Pinpoint the cell where the given text exists, returning its (X, Y) midpoint coordinate. 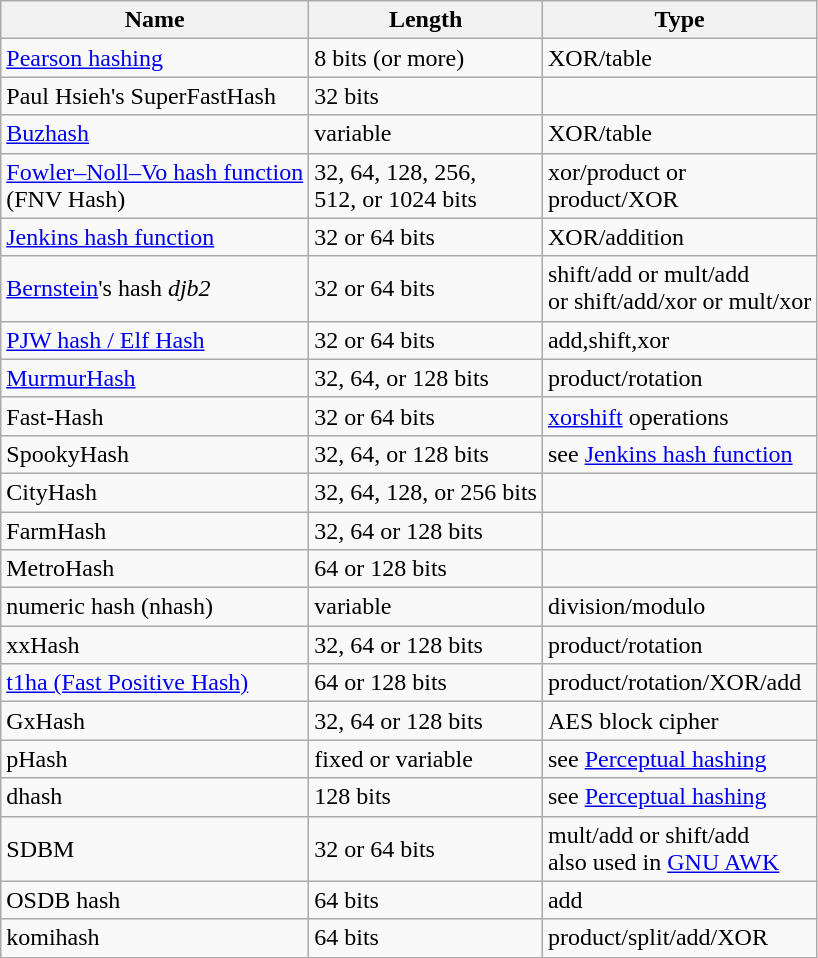
MurmurHash (155, 378)
xorshift operations (679, 416)
128 bits (426, 797)
32, 64, 128, or 256 bits (426, 492)
XOR/addition (679, 237)
Type (679, 20)
32 bits (426, 96)
xxHash (155, 645)
Bernstein's hash djb2 (155, 288)
mult/add or shift/add also used in GNU AWK (679, 848)
AES block cipher (679, 721)
add,shift,xor (679, 340)
PJW hash / Elf Hash (155, 340)
product/split/add/XOR (679, 938)
GxHash (155, 721)
OSDB hash (155, 900)
pHash (155, 759)
numeric hash (nhash) (155, 607)
Buzhash (155, 134)
shift/add or mult/add or shift/add/xor or mult/xor (679, 288)
SpookyHash (155, 454)
CityHash (155, 492)
Pearson hashing (155, 58)
dhash (155, 797)
Fowler–Noll–Vo hash function(FNV Hash) (155, 186)
MetroHash (155, 569)
Paul Hsieh's SuperFastHash (155, 96)
Length (426, 20)
8 bits (or more) (426, 58)
fixed or variable (426, 759)
32, 64, 128, 256, 512, or 1024 bits (426, 186)
division/modulo (679, 607)
Jenkins hash function (155, 237)
add (679, 900)
t1ha (Fast Positive Hash) (155, 683)
FarmHash (155, 531)
see Jenkins hash function (679, 454)
SDBM (155, 848)
product/rotation/XOR/add (679, 683)
Name (155, 20)
xor/product or product/XOR (679, 186)
Fast-Hash (155, 416)
komihash (155, 938)
